Output the (x, y) coordinate of the center of the cell containing the given text.  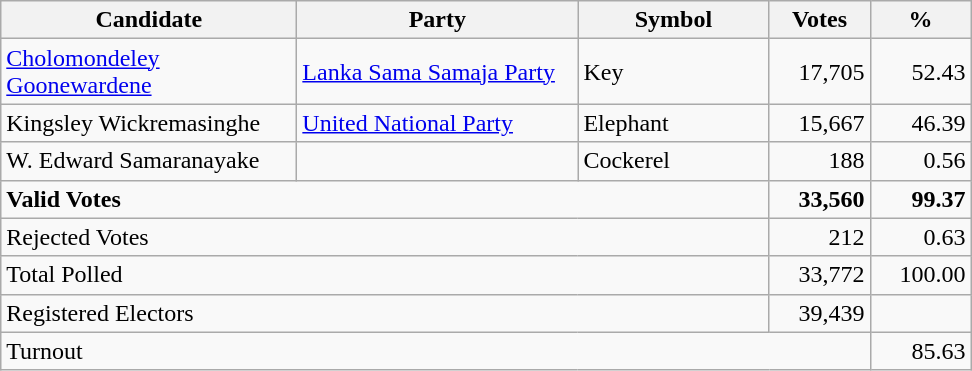
Registered Electors (385, 313)
33,560 (820, 199)
188 (820, 161)
Key (674, 72)
Cockerel (674, 161)
52.43 (920, 72)
39,439 (820, 313)
15,667 (820, 123)
99.37 (920, 199)
W. Edward Samaranayake (149, 161)
Party (438, 20)
% (920, 20)
0.63 (920, 237)
0.56 (920, 161)
33,772 (820, 275)
Rejected Votes (385, 237)
Elephant (674, 123)
Total Polled (385, 275)
46.39 (920, 123)
Turnout (436, 351)
United National Party (438, 123)
17,705 (820, 72)
212 (820, 237)
Valid Votes (385, 199)
Symbol (674, 20)
Votes (820, 20)
Candidate (149, 20)
Cholomondeley Goonewardene (149, 72)
85.63 (920, 351)
Lanka Sama Samaja Party (438, 72)
Kingsley Wickremasinghe (149, 123)
100.00 (920, 275)
